Output the (X, Y) coordinate of the center of the cell containing the given text.  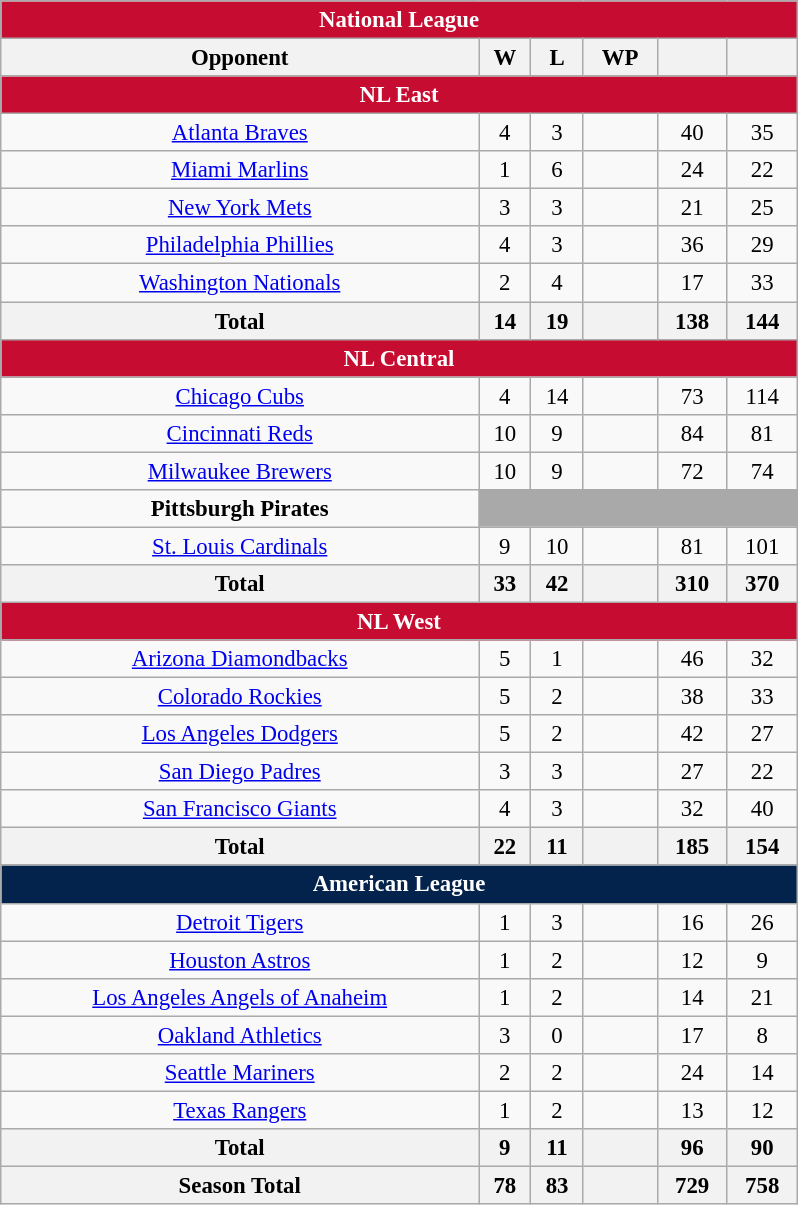
Pittsburgh Pirates (240, 508)
13 (692, 1110)
25 (762, 208)
NL East (399, 95)
114 (762, 396)
29 (762, 245)
Milwaukee Brewers (240, 471)
35 (762, 133)
Houston Astros (240, 960)
144 (762, 321)
0 (557, 1035)
758 (762, 1185)
38 (692, 696)
NL West (399, 621)
8 (762, 1035)
Washington Nationals (240, 283)
WP (620, 57)
138 (692, 321)
Opponent (240, 57)
National League (399, 20)
185 (692, 847)
Seattle Mariners (240, 1072)
San Diego Padres (240, 772)
36 (692, 245)
19 (557, 321)
96 (692, 1148)
San Francisco Giants (240, 809)
154 (762, 847)
L (557, 57)
Los Angeles Angels of Anaheim (240, 997)
90 (762, 1148)
310 (692, 584)
26 (762, 922)
73 (692, 396)
370 (762, 584)
Chicago Cubs (240, 396)
St. Louis Cardinals (240, 546)
6 (557, 170)
New York Mets (240, 208)
American League (399, 884)
729 (692, 1185)
Cincinnati Reds (240, 433)
Atlanta Braves (240, 133)
46 (692, 659)
Season Total (240, 1185)
72 (692, 471)
83 (557, 1185)
16 (692, 922)
Arizona Diamondbacks (240, 659)
Texas Rangers (240, 1110)
NL Central (399, 358)
101 (762, 546)
84 (692, 433)
Colorado Rockies (240, 696)
Detroit Tigers (240, 922)
Los Angeles Dodgers (240, 734)
W (505, 57)
78 (505, 1185)
Oakland Athletics (240, 1035)
Miami Marlins (240, 170)
Philadelphia Phillies (240, 245)
74 (762, 471)
